Locate the cell with the specified text and output its [x, y] center coordinate. 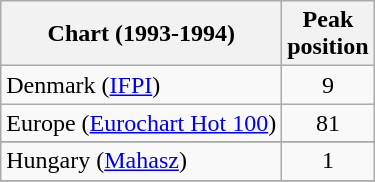
Peakposition [328, 34]
Chart (1993-1994) [142, 34]
9 [328, 85]
Hungary (Mahasz) [142, 161]
Europe (Eurochart Hot 100) [142, 123]
Denmark (IFPI) [142, 85]
1 [328, 161]
81 [328, 123]
